Pinpoint the cell where the given text exists, returning its [X, Y] midpoint coordinate. 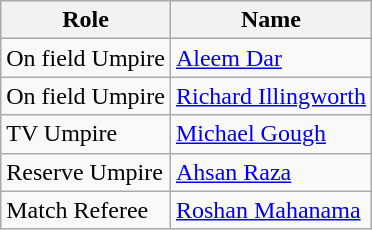
TV Umpire [86, 134]
Reserve Umpire [86, 172]
Michael Gough [270, 134]
Match Referee [86, 210]
Aleem Dar [270, 58]
Name [270, 20]
Ahsan Raza [270, 172]
Roshan Mahanama [270, 210]
Role [86, 20]
Richard Illingworth [270, 96]
